Return (X, Y) of the center of cell containing provided text 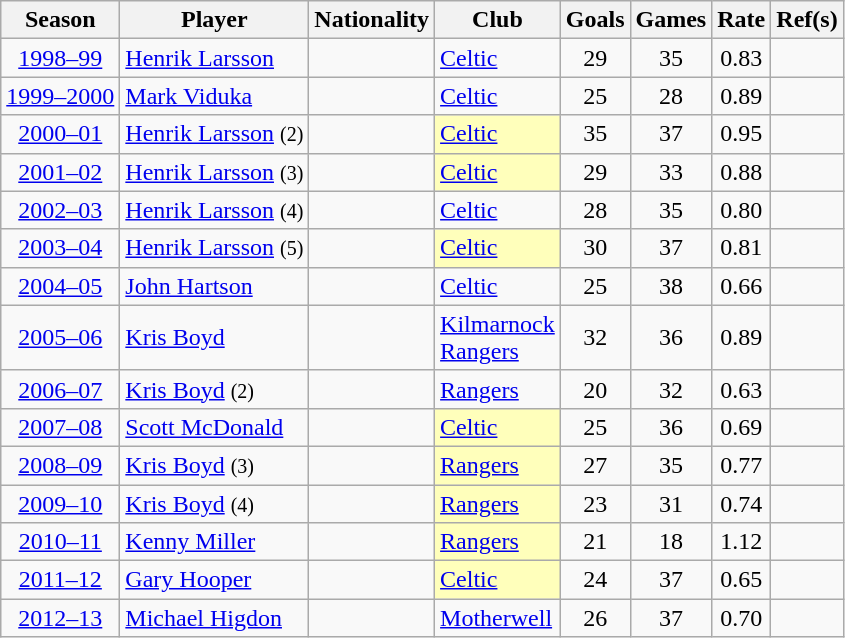
2001–02 (60, 172)
2000–01 (60, 134)
Season (60, 20)
2005–06 (60, 338)
0.95 (742, 134)
2004–05 (60, 286)
Motherwell (498, 618)
0.63 (742, 389)
2007–08 (60, 427)
Kris Boyd (4) (214, 503)
Michael Higdon (214, 618)
Henrik Larsson (5) (214, 248)
2002–03 (60, 210)
Club (498, 20)
23 (595, 503)
Henrik Larsson (4) (214, 210)
0.81 (742, 248)
Mark Viduka (214, 96)
0.65 (742, 580)
0.88 (742, 172)
2008–09 (60, 465)
1.12 (742, 542)
38 (671, 286)
0.70 (742, 618)
18 (671, 542)
33 (671, 172)
Player (214, 20)
Henrik Larsson (3) (214, 172)
0.69 (742, 427)
Scott McDonald (214, 427)
2006–07 (60, 389)
24 (595, 580)
2009–10 (60, 503)
Ref(s) (807, 20)
Games (671, 20)
2003–04 (60, 248)
0.66 (742, 286)
26 (595, 618)
Nationality (372, 20)
Kenny Miller (214, 542)
1999–2000 (60, 96)
21 (595, 542)
27 (595, 465)
0.74 (742, 503)
31 (671, 503)
Gary Hooper (214, 580)
John Hartson (214, 286)
Henrik Larsson (2) (214, 134)
Kris Boyd (2) (214, 389)
0.83 (742, 58)
Rate (742, 20)
2011–12 (60, 580)
Kris Boyd (214, 338)
2010–11 (60, 542)
Kris Boyd (3) (214, 465)
Goals (595, 20)
20 (595, 389)
KilmarnockRangers (498, 338)
Henrik Larsson (214, 58)
0.77 (742, 465)
1998–99 (60, 58)
30 (595, 248)
2012–13 (60, 618)
0.80 (742, 210)
